Search for the cell housing the specified text and yield its [X, Y] center coordinate. 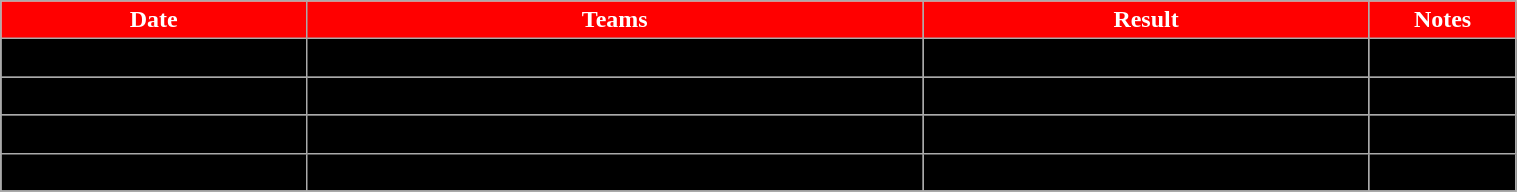
Date [154, 20]
Notes [1442, 20]
Germany, 3-2 SO [1146, 134]
Slovakia vs. Czech Republic [615, 96]
Russia vs. Germany [615, 134]
Norway, 5-3 [1146, 58]
Japan vs. France [615, 172]
Switzerland vs. Norway [615, 58]
Japan, 5-1 [1146, 172]
Teams [615, 20]
Result [1146, 20]
Czech Republic, 4-2 [1146, 96]
